Identify which cell holds the provided text, then report its [X, Y] central coordinate. 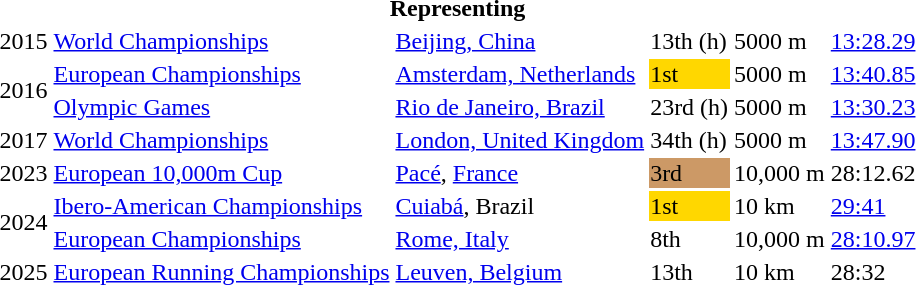
Rome, Italy [520, 239]
23rd (h) [690, 107]
34th (h) [690, 140]
3rd [690, 173]
13th (h) [690, 41]
Amsterdam, Netherlands [520, 74]
London, United Kingdom [520, 140]
10 km [780, 206]
European 10,000m Cup [222, 173]
Ibero-American Championships [222, 206]
Cuiabá, Brazil [520, 206]
Rio de Janeiro, Brazil [520, 107]
Beijing, China [520, 41]
8th [690, 239]
Pacé, France [520, 173]
Olympic Games [222, 107]
